From the cell containing the given text, extract its center point as (x, y) coordinate. 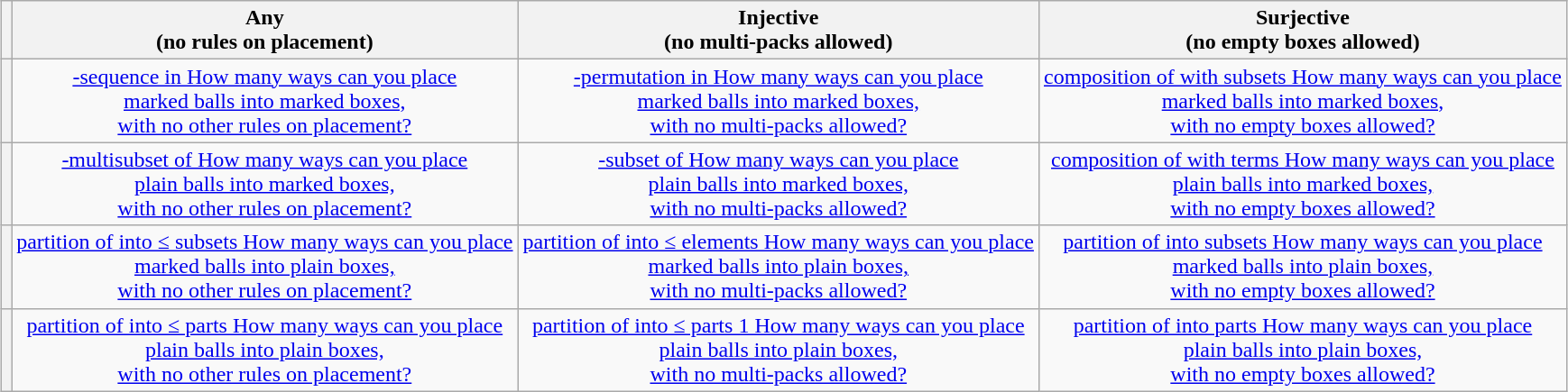
-multisubset of How many ways can you place plain balls into marked boxes, with no other rules on placement? (265, 184)
partition of into ≤ elements How many ways can you place marked balls into plain boxes, with no multi-packs allowed? (778, 267)
composition of with subsets How many ways can you place marked balls into marked boxes, with no empty boxes allowed? (1303, 101)
partition of into ≤ subsets How many ways can you place marked balls into plain boxes, with no other rules on placement? (265, 267)
-sequence in How many ways can you place marked balls into marked boxes, with no other rules on placement? (265, 101)
-permutation in How many ways can you place marked balls into marked boxes, with no multi-packs allowed? (778, 101)
composition of with terms How many ways can you place plain balls into marked boxes, with no empty boxes allowed? (1303, 184)
Injective (no multi-packs allowed) (778, 31)
partition of into parts How many ways can you place plain balls into plain boxes, with no empty boxes allowed? (1303, 350)
partition of into ≤ parts How many ways can you place plain balls into plain boxes, with no other rules on placement? (265, 350)
partition of into subsets How many ways can you place marked balls into plain boxes, with no empty boxes allowed? (1303, 267)
Any (no rules on placement) (265, 31)
Surjective (no empty boxes allowed) (1303, 31)
partition of into ≤ parts 1 How many ways can you place plain balls into plain boxes, with no multi-packs allowed? (778, 350)
-subset of How many ways can you place plain balls into marked boxes, with no multi-packs allowed? (778, 184)
